Output the (X, Y) coordinate of the center of the cell containing the given text.  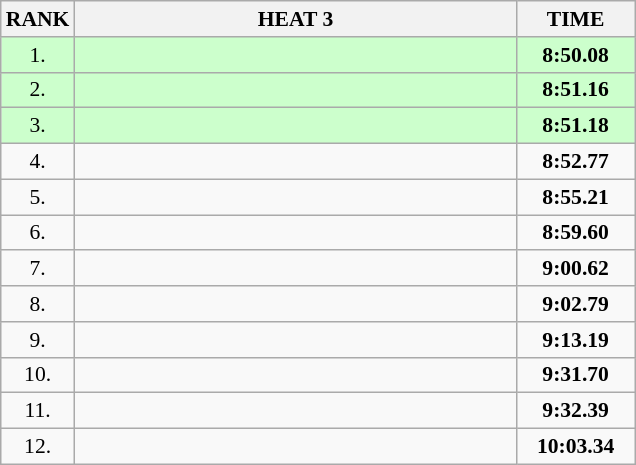
9:31.70 (576, 375)
1. (38, 55)
10. (38, 375)
9:32.39 (576, 411)
9. (38, 340)
3. (38, 126)
9:13.19 (576, 340)
TIME (576, 19)
2. (38, 90)
9:02.79 (576, 304)
8. (38, 304)
8:51.18 (576, 126)
8:55.21 (576, 197)
4. (38, 162)
8:50.08 (576, 55)
11. (38, 411)
9:00.62 (576, 269)
5. (38, 197)
7. (38, 269)
8:59.60 (576, 233)
RANK (38, 19)
8:51.16 (576, 90)
8:52.77 (576, 162)
HEAT 3 (295, 19)
6. (38, 233)
10:03.34 (576, 447)
12. (38, 447)
